Detect which cell encompasses the target text, then output its [x, y] center coordinate. 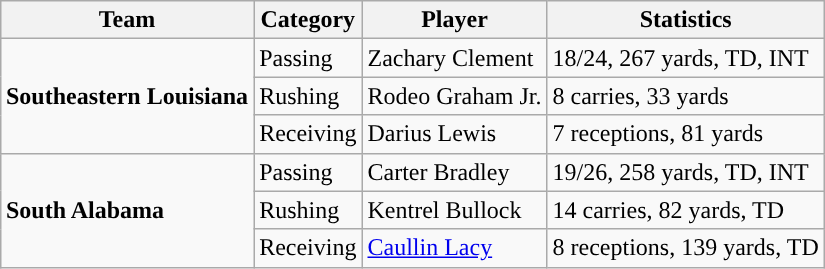
Player [454, 20]
Statistics [686, 20]
Team [126, 20]
Carter Bradley [454, 172]
8 carries, 33 yards [686, 96]
19/26, 258 yards, TD, INT [686, 172]
7 receptions, 81 yards [686, 134]
South Alabama [126, 210]
Kentrel Bullock [454, 210]
18/24, 267 yards, TD, INT [686, 58]
Darius Lewis [454, 134]
8 receptions, 139 yards, TD [686, 248]
14 carries, 82 yards, TD [686, 210]
Caullin Lacy [454, 248]
Zachary Clement [454, 58]
Category [308, 20]
Rodeo Graham Jr. [454, 96]
Southeastern Louisiana [126, 96]
